Find where the given text appears and provide that cell's center as [x, y] coordinate. 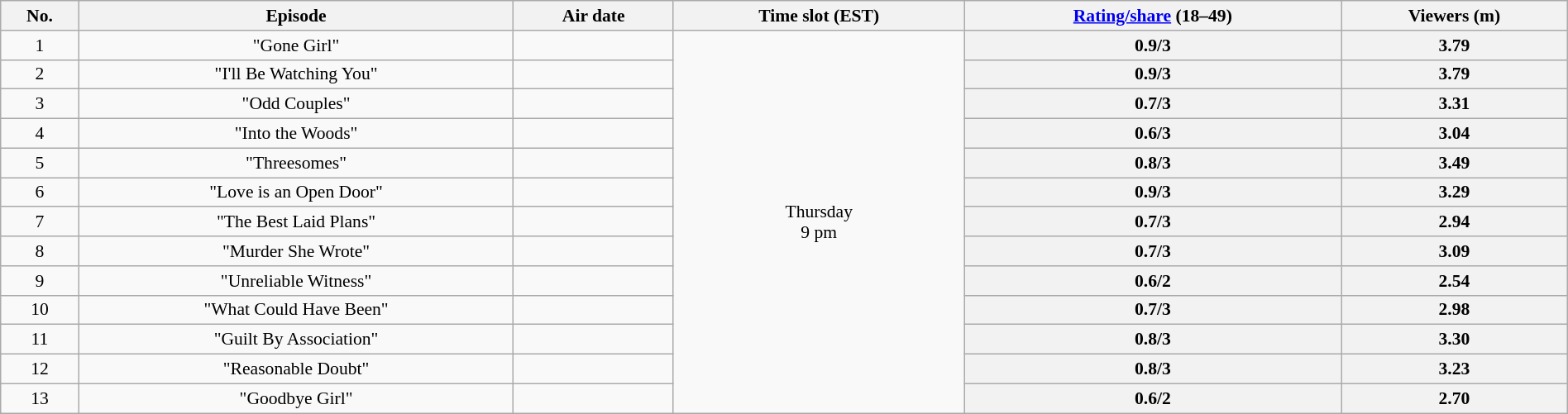
12 [40, 369]
4 [40, 134]
11 [40, 340]
7 [40, 222]
"Unreliable Witness" [296, 281]
"Guilt By Association" [296, 340]
"Odd Couples" [296, 104]
"I'll Be Watching You" [296, 74]
"The Best Laid Plans" [296, 222]
"Threesomes" [296, 163]
8 [40, 251]
3.31 [1455, 104]
2 [40, 74]
3.23 [1455, 369]
13 [40, 398]
No. [40, 16]
1 [40, 45]
3.30 [1455, 340]
2.54 [1455, 281]
Episode [296, 16]
"What Could Have Been" [296, 310]
"Love is an Open Door" [296, 193]
3.49 [1455, 163]
3.29 [1455, 193]
3.04 [1455, 134]
0.6/3 [1153, 134]
Rating/share (18–49) [1153, 16]
"Reasonable Doubt" [296, 369]
Air date [594, 16]
6 [40, 193]
Viewers (m) [1455, 16]
2.70 [1455, 398]
Time slot (EST) [819, 16]
2.94 [1455, 222]
"Gone Girl" [296, 45]
3.09 [1455, 251]
2.98 [1455, 310]
"Goodbye Girl" [296, 398]
"Into the Woods" [296, 134]
5 [40, 163]
Thursday9 pm [819, 221]
"Murder She Wrote" [296, 251]
9 [40, 281]
3 [40, 104]
10 [40, 310]
